Find where the given text appears and provide that cell's center as [X, Y] coordinate. 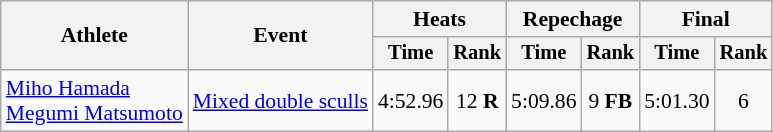
4:52.96 [410, 100]
Repechage [572, 19]
Mixed double sculls [280, 100]
Final [706, 19]
Athlete [94, 36]
9 FB [611, 100]
5:01.30 [676, 100]
6 [744, 100]
Heats [440, 19]
5:09.86 [544, 100]
Miho Hamada Megumi Matsumoto [94, 100]
12 R [477, 100]
Event [280, 36]
